Extract the (X, Y) coordinate from the center of the cell holding the provided text.  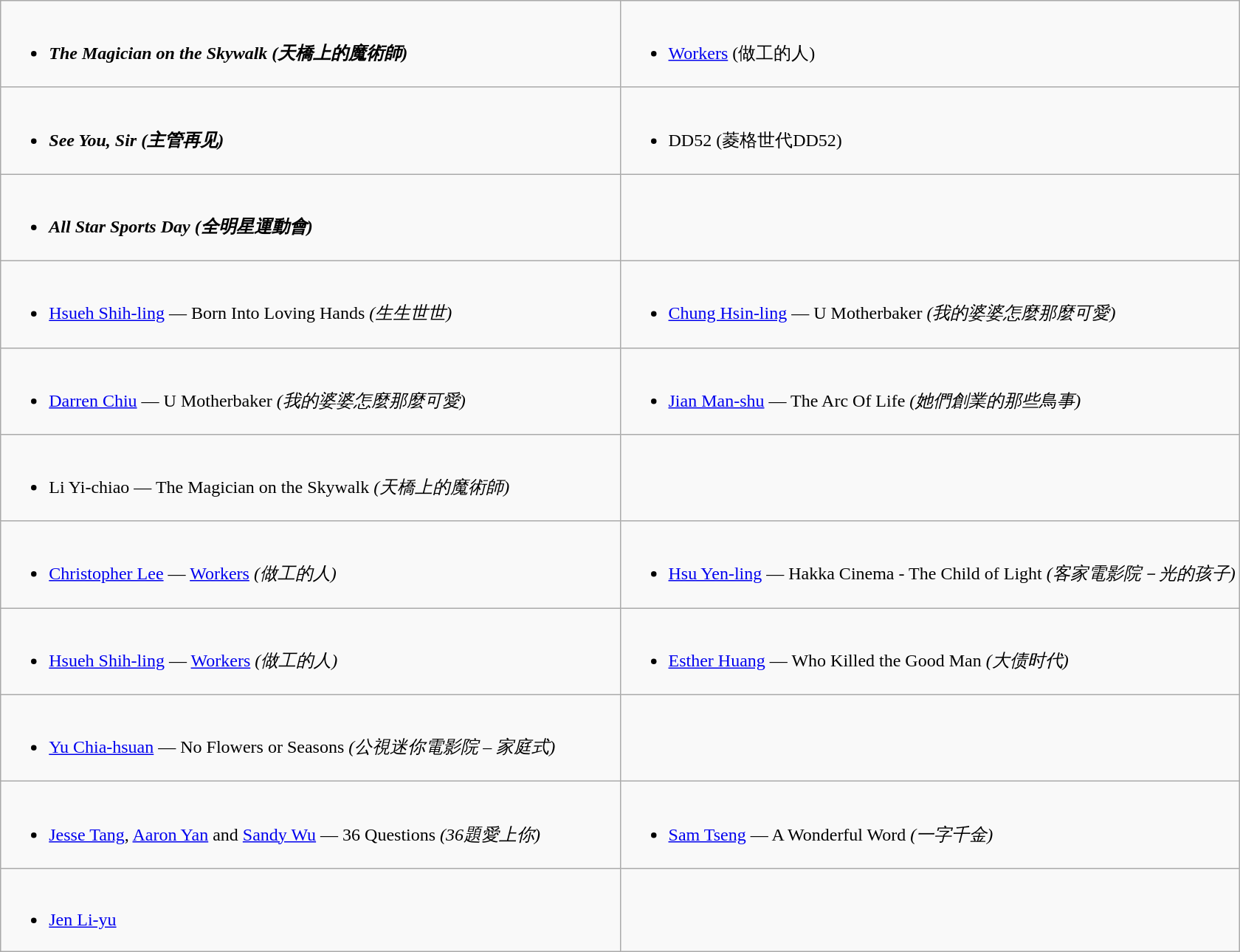
Chung Hsin-ling — U Motherbaker (我的婆婆怎麼那麼可愛) (930, 304)
See You, Sir (主管再见) (310, 131)
Jesse Tang, Aaron Yan and Sandy Wu — 36 Questions (36題愛上你) (310, 825)
Li Yi-chiao — The Magician on the Skywalk (天橋上的魔術師) (310, 478)
The Magician on the Skywalk (天橋上的魔術師) (310, 44)
Christopher Lee — Workers (做工的人) (310, 565)
Jian Man-shu — The Arc Of Life (她們創業的那些鳥事) (930, 391)
Darren Chiu — U Motherbaker (我的婆婆怎麼那麼可愛) (310, 391)
DD52 (菱格世代DD52) (930, 131)
Esther Huang — Who Killed the Good Man (大债时代) (930, 652)
Hsueh Shih-ling — Born Into Loving Hands (生生世世) (310, 304)
Jen Li-yu (310, 909)
Hsueh Shih-ling — Workers (做工的人) (310, 652)
Sam Tseng — A Wonderful Word (一字千金) (930, 825)
Hsu Yen-ling — Hakka Cinema - The Child of Light (客家電影院－光的孩子) (930, 565)
Yu Chia-hsuan — No Flowers or Seasons (公視迷你電影院 – 家庭式) (310, 738)
Workers (做工的人) (930, 44)
All Star Sports Day (全明星運動會) (310, 218)
